Pinpoint the cell where the given text exists, returning its [x, y] midpoint coordinate. 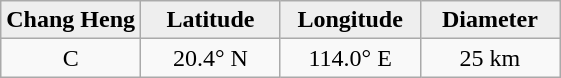
Longitude [350, 20]
20.4° N [211, 58]
C [71, 58]
Diameter [490, 20]
114.0° E [350, 58]
25 km [490, 58]
Latitude [211, 20]
Chang Heng [71, 20]
